Provide the [X, Y] coordinate of the cell's center where the given text is located.  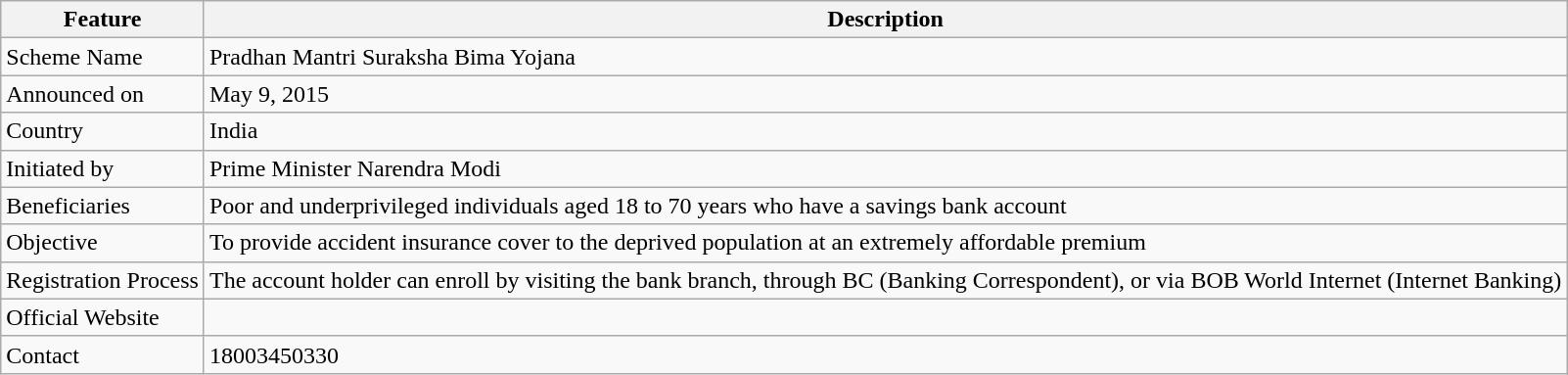
Poor and underprivileged individuals aged 18 to 70 years who have a savings bank account [885, 206]
Feature [103, 20]
Objective [103, 243]
Official Website [103, 317]
Contact [103, 354]
Announced on [103, 94]
Beneficiaries [103, 206]
Pradhan Mantri Suraksha Bima Yojana [885, 57]
Description [885, 20]
To provide accident insurance cover to the deprived population at an extremely affordable premium [885, 243]
India [885, 131]
The account holder can enroll by visiting the bank branch, through BC (Banking Correspondent), or via BOB World Internet (Internet Banking) [885, 280]
Country [103, 131]
Initiated by [103, 168]
Scheme Name [103, 57]
May 9, 2015 [885, 94]
18003450330 [885, 354]
Registration Process [103, 280]
Prime Minister Narendra Modi [885, 168]
